For the text-containing cell, return its midpoint in (x, y) coordinate format. 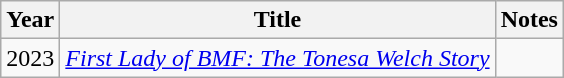
Notes (529, 20)
Year (30, 20)
Title (278, 20)
2023 (30, 58)
First Lady of BMF: The Tonesa Welch Story (278, 58)
